Capture the cell that displays the provided text and extract its (X, Y) central coordinate. 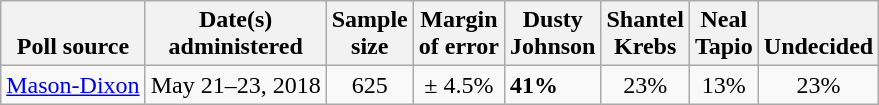
NealTapio (724, 34)
Poll source (73, 34)
± 4.5% (458, 85)
Date(s)administered (236, 34)
13% (724, 85)
Marginof error (458, 34)
May 21–23, 2018 (236, 85)
Undecided (818, 34)
ShantelKrebs (645, 34)
Samplesize (370, 34)
DustyJohnson (553, 34)
Mason-Dixon (73, 85)
41% (553, 85)
625 (370, 85)
